Detect which cell encompasses the target text, then output its [x, y] center coordinate. 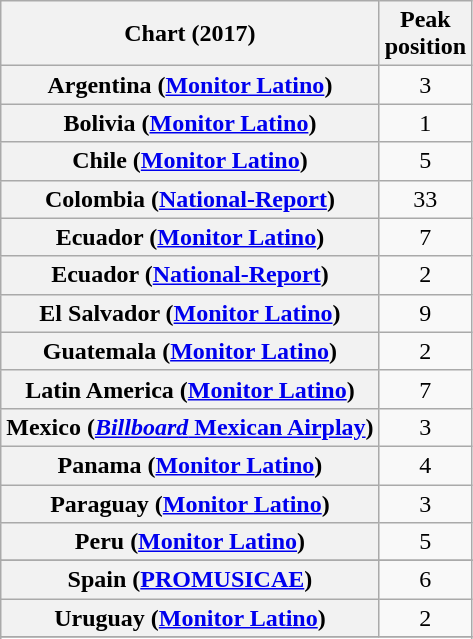
9 [425, 313]
Peru (Monitor Latino) [190, 542]
Spain (PROMUSICAE) [190, 580]
Ecuador (Monitor Latino) [190, 237]
Guatemala (Monitor Latino) [190, 351]
1 [425, 123]
6 [425, 580]
Chart (2017) [190, 34]
Panama (Monitor Latino) [190, 465]
Latin America (Monitor Latino) [190, 389]
4 [425, 465]
Mexico (Billboard Mexican Airplay) [190, 427]
Argentina (Monitor Latino) [190, 85]
Paraguay (Monitor Latino) [190, 503]
Colombia (National-Report) [190, 199]
Ecuador (National-Report) [190, 275]
Chile (Monitor Latino) [190, 161]
Peakposition [425, 34]
Bolivia (Monitor Latino) [190, 123]
El Salvador (Monitor Latino) [190, 313]
33 [425, 199]
Uruguay (Monitor Latino) [190, 618]
